Detect which cell encompasses the target text, then output its [x, y] center coordinate. 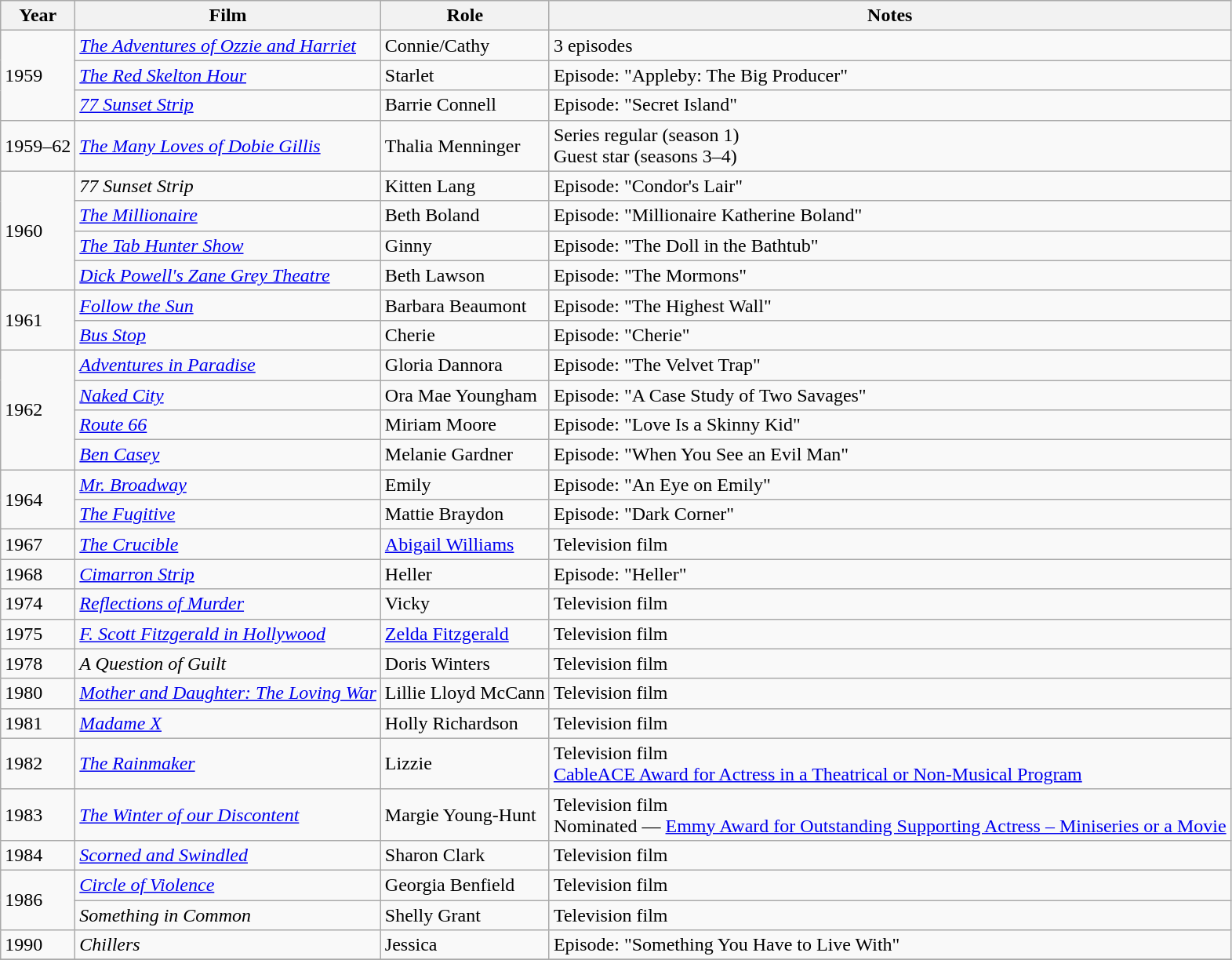
Starlet [464, 75]
1961 [38, 320]
Television filmNominated — Emmy Award for Outstanding Supporting Actress – Miniseries or a Movie [889, 814]
Follow the Sun [228, 305]
Vicky [464, 604]
Role [464, 16]
Madame X [228, 723]
The Many Loves of Dobie Gillis [228, 146]
Georgia Benfield [464, 885]
Bus Stop [228, 335]
Barbara Beaumont [464, 305]
Holly Richardson [464, 723]
The Red Skelton Hour [228, 75]
Naked City [228, 395]
Sharon Clark [464, 855]
The Millionaire [228, 216]
1980 [38, 693]
1975 [38, 634]
Adventures in Paradise [228, 365]
The Tab Hunter Show [228, 245]
Shelly Grant [464, 915]
Barrie Connell [464, 105]
Miriam Moore [464, 425]
Mr. Broadway [228, 485]
Margie Young-Hunt [464, 814]
Lillie Lloyd McCann [464, 693]
Episode: "Something You Have to Live With" [889, 945]
Gloria Dannora [464, 365]
The Adventures of Ozzie and Harriet [228, 45]
Mother and Daughter: The Loving War [228, 693]
Lizzie [464, 764]
1990 [38, 945]
Episode: "The Velvet Trap" [889, 365]
The Fugitive [228, 515]
Kitten Lang [464, 186]
Doris Winters [464, 664]
Dick Powell's Zane Grey Theatre [228, 275]
Chillers [228, 945]
1960 [38, 231]
1982 [38, 764]
Television filmCableACE Award for Actress in a Theatrical or Non-Musical Program [889, 764]
1981 [38, 723]
Episode: "The Mormons" [889, 275]
1983 [38, 814]
The Rainmaker [228, 764]
Episode: "Secret Island" [889, 105]
Episode: "The Doll in the Bathtub" [889, 245]
1968 [38, 574]
Episode: "An Eye on Emily" [889, 485]
Something in Common [228, 915]
Emily [464, 485]
3 episodes [889, 45]
1978 [38, 664]
Reflections of Murder [228, 604]
1984 [38, 855]
1959 [38, 75]
Ben Casey [228, 455]
1964 [38, 500]
Beth Lawson [464, 275]
Mattie Braydon [464, 515]
Episode: "Cherie" [889, 335]
Episode: "A Case Study of Two Savages" [889, 395]
Beth Boland [464, 216]
Notes [889, 16]
Route 66 [228, 425]
Episode: "Dark Corner" [889, 515]
1986 [38, 900]
Abigail Williams [464, 544]
Episode: "Heller" [889, 574]
Episode: "Condor's Lair" [889, 186]
Episode: "Appleby: The Big Producer" [889, 75]
A Question of Guilt [228, 664]
Heller [464, 574]
1959–62 [38, 146]
Thalia Menninger [464, 146]
Ora Mae Youngham [464, 395]
1967 [38, 544]
F. Scott Fitzgerald in Hollywood [228, 634]
Cimarron Strip [228, 574]
1962 [38, 409]
Melanie Gardner [464, 455]
Series regular (season 1)Guest star (seasons 3–4) [889, 146]
Episode: "Love Is a Skinny Kid" [889, 425]
Episode: "The Highest Wall" [889, 305]
Episode: "Millionaire Katherine Boland" [889, 216]
Episode: "When You See an Evil Man" [889, 455]
Year [38, 16]
Jessica [464, 945]
The Crucible [228, 544]
Ginny [464, 245]
Connie/Cathy [464, 45]
Circle of Violence [228, 885]
1974 [38, 604]
Cherie [464, 335]
Film [228, 16]
The Winter of our Discontent [228, 814]
Zelda Fitzgerald [464, 634]
Scorned and Swindled [228, 855]
